Return the (X, Y) coordinate for the center point of the cell that contains the specified text.  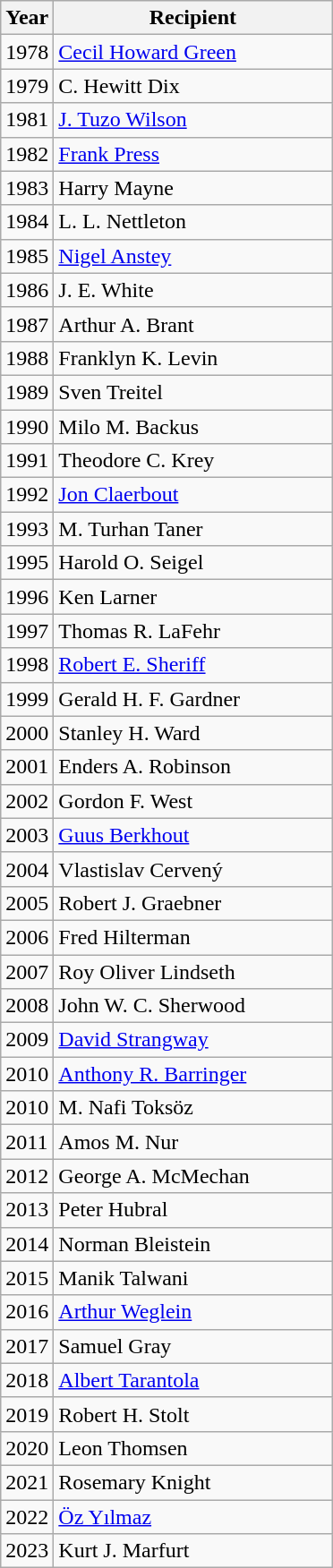
1997 (27, 631)
Jon Claerbout (193, 495)
2008 (27, 1006)
Thomas R. LaFehr (193, 631)
Robert H. Stolt (193, 1414)
2000 (27, 733)
Theodore C. Krey (193, 461)
2003 (27, 835)
1996 (27, 597)
1993 (27, 529)
Albert Tarantola (193, 1380)
Franklyn K. Levin (193, 358)
2016 (27, 1312)
2014 (27, 1244)
Vlastislav Cervený (193, 869)
2013 (27, 1210)
2017 (27, 1346)
John W. C. Sherwood (193, 1006)
Arthur A. Brant (193, 324)
2009 (27, 1040)
2002 (27, 801)
1998 (27, 665)
Norman Bleistein (193, 1244)
Amos M. Nur (193, 1142)
Fred Hilterman (193, 937)
George A. McMechan (193, 1176)
Ken Larner (193, 597)
1988 (27, 358)
2022 (27, 1517)
J. E. White (193, 290)
1995 (27, 563)
J. Tuzo Wilson (193, 120)
C. Hewitt Dix (193, 86)
1987 (27, 324)
1992 (27, 495)
Enders A. Robinson (193, 767)
2015 (27, 1278)
Recipient (193, 18)
Öz Yılmaz (193, 1517)
2001 (27, 767)
Peter Hubral (193, 1210)
1991 (27, 461)
2004 (27, 869)
Cecil Howard Green (193, 52)
2011 (27, 1142)
1982 (27, 154)
1999 (27, 699)
1978 (27, 52)
Guus Berkhout (193, 835)
1986 (27, 290)
M. Turhan Taner (193, 529)
1981 (27, 120)
Gordon F. West (193, 801)
Stanley H. Ward (193, 733)
Nigel Anstey (193, 256)
David Strangway (193, 1040)
L. L. Nettleton (193, 222)
Samuel Gray (193, 1346)
Kurt J. Marfurt (193, 1551)
1985 (27, 256)
2018 (27, 1380)
2023 (27, 1551)
M. Nafi Toksöz (193, 1108)
Harold O. Seigel (193, 563)
2005 (27, 903)
1989 (27, 392)
Sven Treitel (193, 392)
Harry Mayne (193, 188)
2019 (27, 1414)
1990 (27, 427)
2006 (27, 937)
Gerald H. F. Gardner (193, 699)
2020 (27, 1448)
Rosemary Knight (193, 1482)
Robert E. Sheriff (193, 665)
Milo M. Backus (193, 427)
Manik Talwani (193, 1278)
2012 (27, 1176)
2021 (27, 1482)
Arthur Weglein (193, 1312)
Leon Thomsen (193, 1448)
1983 (27, 188)
Roy Oliver Lindseth (193, 971)
Year (27, 18)
Frank Press (193, 154)
1979 (27, 86)
Robert J. Graebner (193, 903)
1984 (27, 222)
Anthony R. Barringer (193, 1074)
2007 (27, 971)
